Locate the cell with the specified text and output its (X, Y) center coordinate. 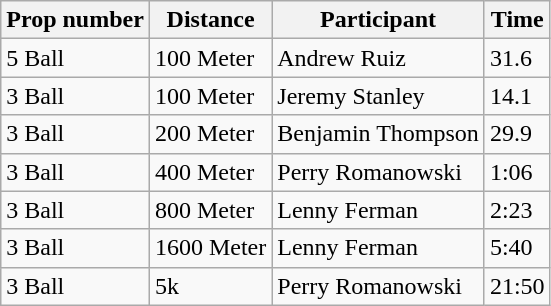
5k (210, 286)
5 Ball (76, 58)
800 Meter (210, 210)
14.1 (517, 96)
1600 Meter (210, 248)
Participant (378, 20)
Prop number (76, 20)
Andrew Ruiz (378, 58)
Time (517, 20)
200 Meter (210, 134)
Distance (210, 20)
1:06 (517, 172)
21:50 (517, 286)
5:40 (517, 248)
Jeremy Stanley (378, 96)
29.9 (517, 134)
400 Meter (210, 172)
31.6 (517, 58)
2:23 (517, 210)
Benjamin Thompson (378, 134)
